Extract the [x, y] coordinate from the center of the cell holding the provided text.  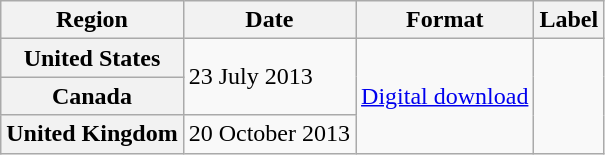
United States [92, 58]
Canada [92, 96]
23 July 2013 [269, 77]
Region [92, 20]
United Kingdom [92, 134]
Label [569, 20]
Digital download [445, 96]
Date [269, 20]
20 October 2013 [269, 134]
Format [445, 20]
